Find where the given text appears and provide that cell's center as [x, y] coordinate. 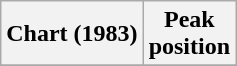
Peakposition [189, 34]
Chart (1983) [72, 34]
